Locate the cell with the specified text and output its (x, y) center coordinate. 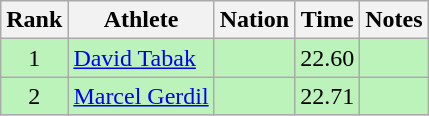
Rank (34, 20)
2 (34, 96)
Time (328, 20)
Nation (254, 20)
David Tabak (141, 58)
22.71 (328, 96)
Marcel Gerdil (141, 96)
Athlete (141, 20)
1 (34, 58)
Notes (394, 20)
22.60 (328, 58)
